For the text-containing cell, return its midpoint in [X, Y] coordinate format. 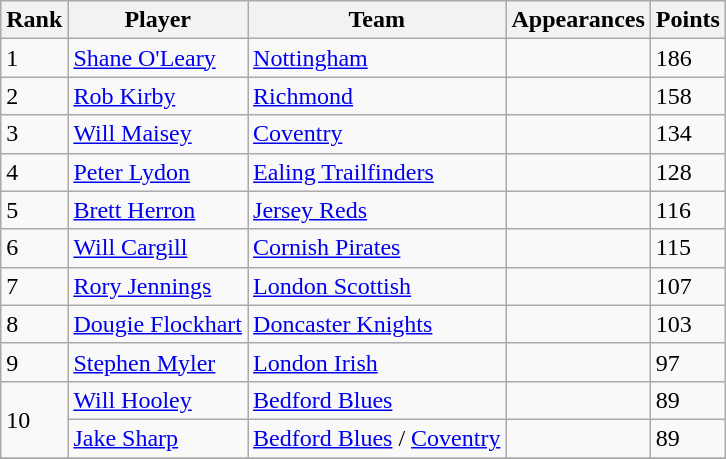
Points [688, 20]
Jake Sharp [158, 438]
Stephen Myler [158, 362]
London Irish [377, 362]
3 [34, 134]
107 [688, 286]
London Scottish [377, 286]
10 [34, 419]
134 [688, 134]
Appearances [578, 20]
Rory Jennings [158, 286]
158 [688, 96]
Will Hooley [158, 400]
Bedford Blues / Coventry [377, 438]
115 [688, 248]
97 [688, 362]
128 [688, 172]
Ealing Trailfinders [377, 172]
Cornish Pirates [377, 248]
Team [377, 20]
7 [34, 286]
Richmond [377, 96]
4 [34, 172]
Dougie Flockhart [158, 324]
Shane O'Leary [158, 58]
Nottingham [377, 58]
Peter Lydon [158, 172]
1 [34, 58]
Player [158, 20]
Coventry [377, 134]
116 [688, 210]
103 [688, 324]
9 [34, 362]
Rob Kirby [158, 96]
8 [34, 324]
Doncaster Knights [377, 324]
Will Maisey [158, 134]
Bedford Blues [377, 400]
Brett Herron [158, 210]
5 [34, 210]
Rank [34, 20]
6 [34, 248]
186 [688, 58]
Jersey Reds [377, 210]
2 [34, 96]
Will Cargill [158, 248]
